Provide the (X, Y) coordinate of the cell's center where the given text is located.  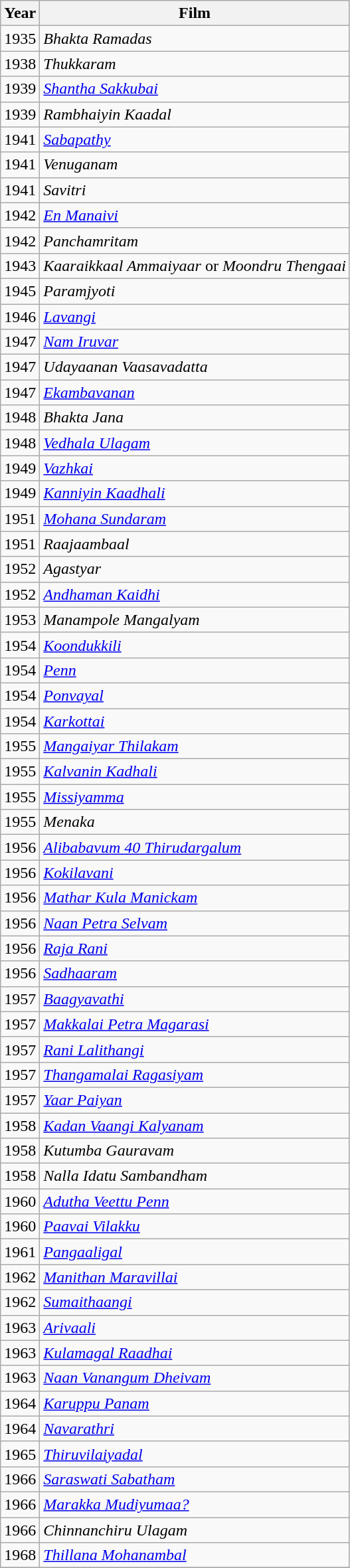
Thangamalai Ragasiyam (195, 1075)
Andhaman Kaidhi (195, 594)
1961 (20, 1252)
Rambhaiyin Kaadal (195, 114)
Nam Iruvar (195, 342)
Kokilavani (195, 873)
Bhakta Ramadas (195, 39)
Thiruvilaiyadal (195, 1454)
Alibabavum 40 Thirudargalum (195, 847)
Raajaambaal (195, 544)
Thukkaram (195, 64)
Kaaraikkaal Ammaiyaar or Moondru Thengaai (195, 266)
Mathar Kula Manickam (195, 898)
1946 (20, 317)
Baagyavathi (195, 999)
Kadan Vaangi Kalyanam (195, 1126)
Film (195, 13)
En Manaivi (195, 215)
Kanniyin Kaadhali (195, 493)
Missiyamma (195, 797)
Menaka (195, 822)
Navarathri (195, 1429)
Thillana Mohanambal (195, 1555)
Kulamagal Raadhai (195, 1353)
Penn (195, 670)
Koondukkili (195, 645)
Udayaanan Vaasavadatta (195, 367)
Nalla Idatu Sambandham (195, 1176)
Sabapathy (195, 139)
Ponvayal (195, 695)
Mangaiyar Thilakam (195, 746)
Kalvanin Kadhali (195, 772)
Marakka Mudiyumaa? (195, 1504)
Panchamritam (195, 240)
Vazhkai (195, 468)
Bhakta Jana (195, 418)
1938 (20, 64)
Karuppu Panam (195, 1403)
Yaar Paiyan (195, 1100)
Makkalai Petra Magarasi (195, 1024)
Sumaithaangi (195, 1302)
Chinnanchiru Ulagam (195, 1529)
Vedhala Ulagam (195, 443)
Adutha Veettu Penn (195, 1201)
Shantha Sakkubai (195, 89)
1943 (20, 266)
Paavai Vilakku (195, 1227)
1953 (20, 620)
Pangaaligal (195, 1252)
Savitri (195, 190)
Naan Petra Selvam (195, 923)
Mohana Sundaram (195, 519)
Naan Vanangum Dheivam (195, 1378)
Karkottai (195, 721)
Arivaali (195, 1328)
Sadhaaram (195, 974)
1935 (20, 39)
Manampole Mangalyam (195, 620)
Raja Rani (195, 948)
Paramjyoti (195, 291)
Saraswati Sabatham (195, 1479)
Rani Lalithangi (195, 1049)
Agastyar (195, 569)
1945 (20, 291)
Venuganam (195, 165)
Lavangi (195, 317)
1968 (20, 1555)
Manithan Maravillai (195, 1277)
Year (20, 13)
Kutumba Gauravam (195, 1151)
1965 (20, 1454)
Ekambavanan (195, 392)
